Locate the cell with the specified text and output its (x, y) center coordinate. 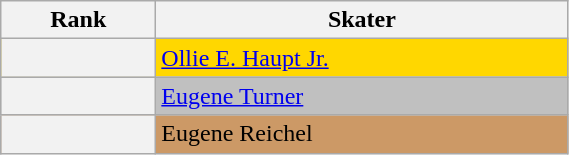
Ollie E. Haupt Jr. (362, 58)
Rank (78, 20)
Skater (362, 20)
Eugene Reichel (362, 134)
Eugene Turner (362, 96)
